Provide the [X, Y] coordinate of the cell's center where the given text is located.  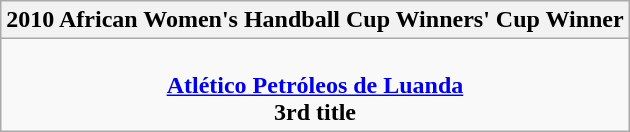
2010 African Women's Handball Cup Winners' Cup Winner [315, 20]
Atlético Petróleos de Luanda3rd title [315, 85]
